Locate the cell with the specified text and output its (X, Y) center coordinate. 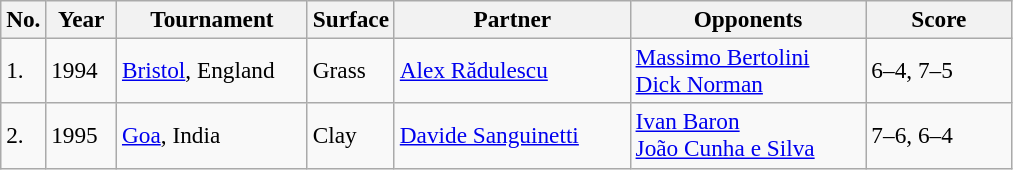
Partner (512, 19)
1. (24, 70)
Year (82, 19)
Goa, India (212, 136)
1994 (82, 70)
Score (939, 19)
Surface (350, 19)
Tournament (212, 19)
Bristol, England (212, 70)
Clay (350, 136)
Grass (350, 70)
2. (24, 136)
Opponents (748, 19)
7–6, 6–4 (939, 136)
No. (24, 19)
6–4, 7–5 (939, 70)
Massimo Bertolini Dick Norman (748, 70)
Davide Sanguinetti (512, 136)
Ivan Baron João Cunha e Silva (748, 136)
1995 (82, 136)
Alex Rădulescu (512, 70)
